Search for the cell housing the specified text and yield its (x, y) center coordinate. 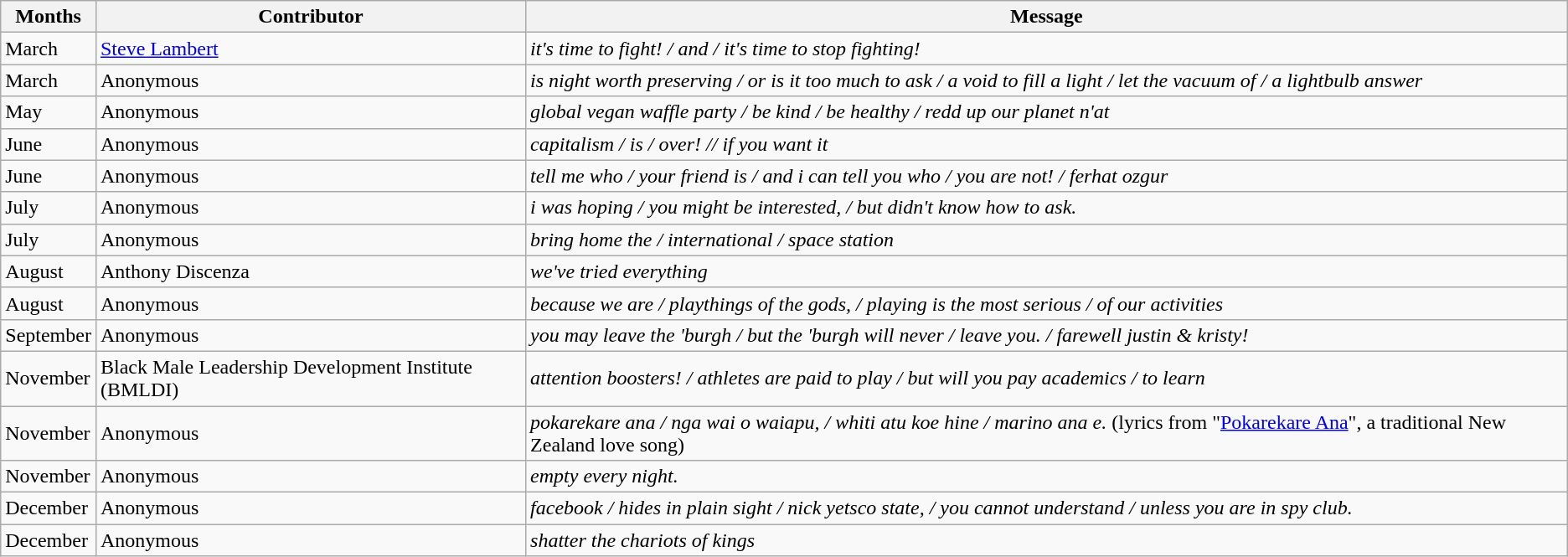
Message (1047, 17)
September (49, 335)
Steve Lambert (310, 49)
tell me who / your friend is / and i can tell you who / you are not! / ferhat ozgur (1047, 176)
Months (49, 17)
Black Male Leadership Development Institute (BMLDI) (310, 379)
i was hoping / you might be interested, / but didn't know how to ask. (1047, 208)
Contributor (310, 17)
global vegan waffle party / be kind / be healthy / redd up our planet n'at (1047, 112)
pokarekare ana / nga wai o waiapu, / whiti atu koe hine / marino ana e. (lyrics from "Pokarekare Ana", a traditional New Zealand love song) (1047, 432)
it's time to fight! / and / it's time to stop fighting! (1047, 49)
attention boosters! / athletes are paid to play / but will you pay academics / to learn (1047, 379)
shatter the chariots of kings (1047, 540)
empty every night. (1047, 477)
is night worth preserving / or is it too much to ask / a void to fill a light / let the vacuum of / a lightbulb answer (1047, 80)
you may leave the 'burgh / but the 'burgh will never / leave you. / farewell justin & kristy! (1047, 335)
Anthony Discenza (310, 271)
capitalism / is / over! // if you want it (1047, 144)
May (49, 112)
bring home the / international / space station (1047, 240)
facebook / hides in plain sight / nick yetsco state, / you cannot understand / unless you are in spy club. (1047, 508)
we've tried everything (1047, 271)
because we are / playthings of the gods, / playing is the most serious / of our activities (1047, 303)
